Determine the [X, Y] coordinate at the center of the cell enclosing the given text.  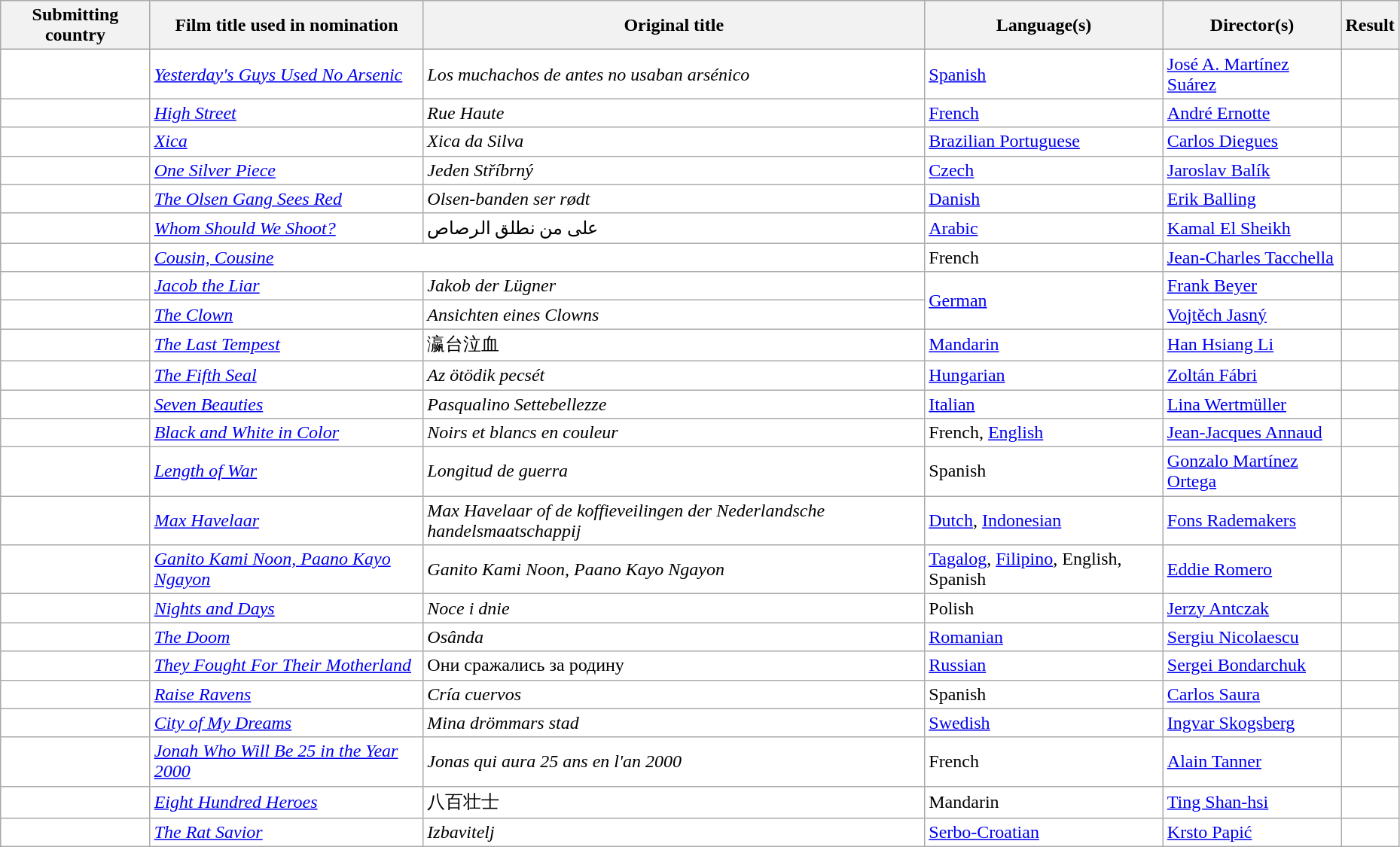
Longitud de guerra [674, 471]
Mina drömmars stad [674, 723]
Nights and Days [286, 608]
Ting Shan-hsi [1252, 803]
Lina Wertmüller [1252, 404]
Max Havelaar of de koffieveilingen der Nederlandsche handelsmaatschappij [674, 521]
Italian [1044, 404]
José A. Martínez Suárez [1252, 74]
على من نطلق الرصاص [674, 228]
The Doom [286, 637]
German [1044, 300]
Pasqualino Settebellezze [674, 404]
Whom Should We Shoot? [286, 228]
Eight Hundred Heroes [286, 803]
Jaroslav Balík [1252, 170]
Sergei Bondarchuk [1252, 666]
Black and White in Color [286, 433]
Serbo-Croatian [1044, 833]
瀛台泣血 [674, 345]
Submitting country [75, 26]
Swedish [1044, 723]
One Silver Piece [286, 170]
Polish [1044, 608]
Jacob the Liar [286, 286]
Osânda [674, 637]
Noirs et blancs en couleur [674, 433]
Carlos Diegues [1252, 142]
Ingvar Skogsberg [1252, 723]
Izbavitelj [674, 833]
Az ötödik pecsét [674, 375]
Jerzy Antczak [1252, 608]
Kamal El Sheikh [1252, 228]
Jonah Who Will Be 25 in the Year 2000 [286, 762]
The Olsen Gang Sees Red [286, 199]
Xica [286, 142]
Rue Haute [674, 113]
Language(s) [1044, 26]
Jakob der Lügner [674, 286]
Zoltán Fábri [1252, 375]
Vojtěch Jasný [1252, 315]
The Last Tempest [286, 345]
Film title used in nomination [286, 26]
Ansichten eines Clowns [674, 315]
Gonzalo Martínez Ortega [1252, 471]
Jean-Jacques Annaud [1252, 433]
They Fought For Their Motherland [286, 666]
Brazilian Portuguese [1044, 142]
Krsto Papić [1252, 833]
Yesterday's Guys Used No Arsenic [286, 74]
Cousin, Cousine [538, 257]
Dutch, Indonesian [1044, 521]
Они сражались за родину [674, 666]
Length of War [286, 471]
Alain Tanner [1252, 762]
Russian [1044, 666]
Max Havelaar [286, 521]
Cría cuervos [674, 694]
Raise Ravens [286, 694]
Jonas qui aura 25 ans en l'an 2000 [674, 762]
French, English [1044, 433]
Hungarian [1044, 375]
Olsen-banden ser rødt [674, 199]
Seven Beauties [286, 404]
City of My Dreams [286, 723]
Sergiu Nicolaescu [1252, 637]
High Street [286, 113]
Original title [674, 26]
Eddie Romero [1252, 569]
Fons Rademakers [1252, 521]
Los muchachos de antes no usaban arsénico [674, 74]
The Rat Savior [286, 833]
Director(s) [1252, 26]
Jeden Stříbrný [674, 170]
Frank Beyer [1252, 286]
Tagalog, Filipino, English, Spanish [1044, 569]
The Fifth Seal [286, 375]
Result [1370, 26]
Han Hsiang Li [1252, 345]
Romanian [1044, 637]
八百壮士 [674, 803]
Czech [1044, 170]
Jean-Charles Tacchella [1252, 257]
Xica da Silva [674, 142]
Arabic [1044, 228]
Danish [1044, 199]
André Ernotte [1252, 113]
The Clown [286, 315]
Carlos Saura [1252, 694]
Noce i dnie [674, 608]
Erik Balling [1252, 199]
